Locate the cell with the specified text and output its [X, Y] center coordinate. 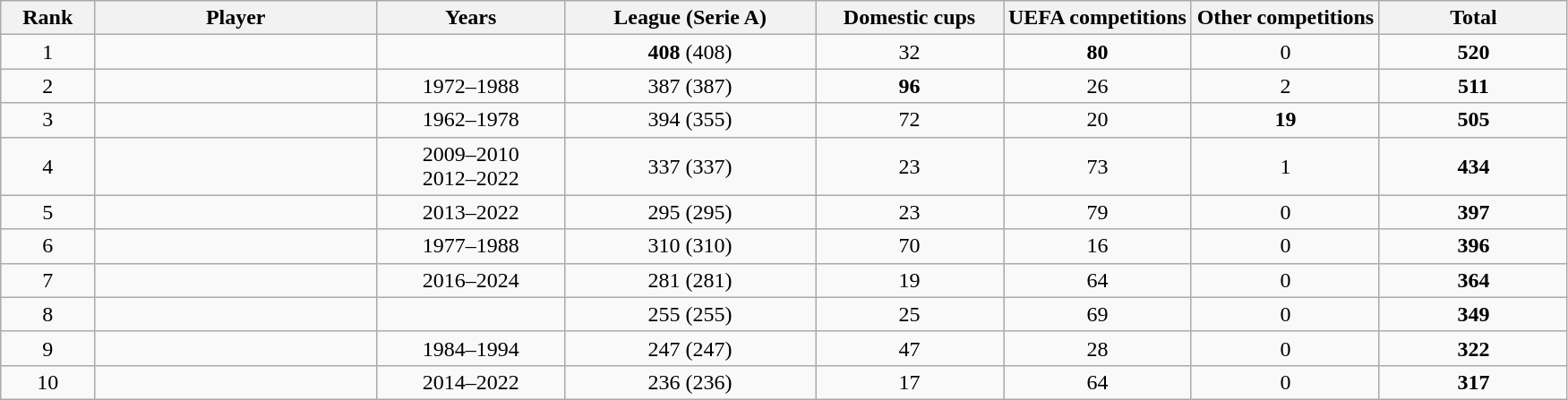
1977–1988 [471, 246]
364 [1473, 280]
247 (247) [690, 348]
6 [48, 246]
310 (310) [690, 246]
80 [1097, 52]
UEFA competitions [1097, 18]
73 [1097, 166]
8 [48, 314]
5 [48, 212]
47 [910, 348]
236 (236) [690, 382]
387 (387) [690, 86]
2016–2024 [471, 280]
511 [1473, 86]
397 [1473, 212]
Total [1473, 18]
7 [48, 280]
295 (295) [690, 212]
Player [236, 18]
69 [1097, 314]
255 (255) [690, 314]
Rank [48, 18]
96 [910, 86]
16 [1097, 246]
72 [910, 120]
505 [1473, 120]
25 [910, 314]
349 [1473, 314]
2009–20102012–2022 [471, 166]
394 (355) [690, 120]
281 (281) [690, 280]
28 [1097, 348]
1962–1978 [471, 120]
9 [48, 348]
10 [48, 382]
Domestic cups [910, 18]
League (Serie A) [690, 18]
4 [48, 166]
434 [1473, 166]
79 [1097, 212]
322 [1473, 348]
317 [1473, 382]
396 [1473, 246]
2013–2022 [471, 212]
70 [910, 246]
3 [48, 120]
32 [910, 52]
17 [910, 382]
2014–2022 [471, 382]
1984–1994 [471, 348]
408 (408) [690, 52]
Other competitions [1285, 18]
20 [1097, 120]
26 [1097, 86]
520 [1473, 52]
337 (337) [690, 166]
Years [471, 18]
1972–1988 [471, 86]
